Determine the (x, y) coordinate at the center of the cell enclosing the given text.  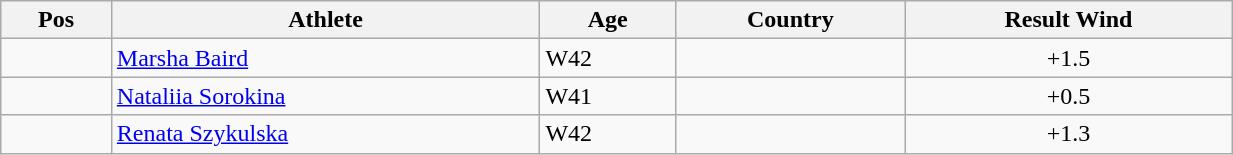
Marsha Baird (326, 58)
W41 (608, 96)
Athlete (326, 20)
Country (791, 20)
+1.3 (1068, 134)
Age (608, 20)
Pos (56, 20)
Result Wind (1068, 20)
+0.5 (1068, 96)
Renata Szykulska (326, 134)
Nataliia Sorokina (326, 96)
+1.5 (1068, 58)
